Scan for the cell matching the given text and deliver its (X, Y) coordinate at center. 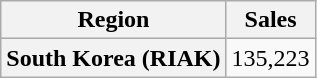
135,223 (270, 58)
Region (114, 20)
South Korea (RIAK) (114, 58)
Sales (270, 20)
